Locate the cell with the specified text and output its [X, Y] center coordinate. 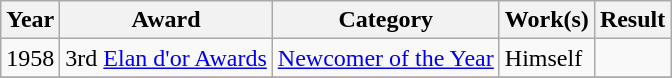
1958 [30, 58]
Newcomer of the Year [386, 58]
Himself [546, 58]
Work(s) [546, 20]
Result [632, 20]
Year [30, 20]
Category [386, 20]
Award [166, 20]
3rd Elan d'or Awards [166, 58]
